Detect which cell encompasses the target text, then output its (x, y) center coordinate. 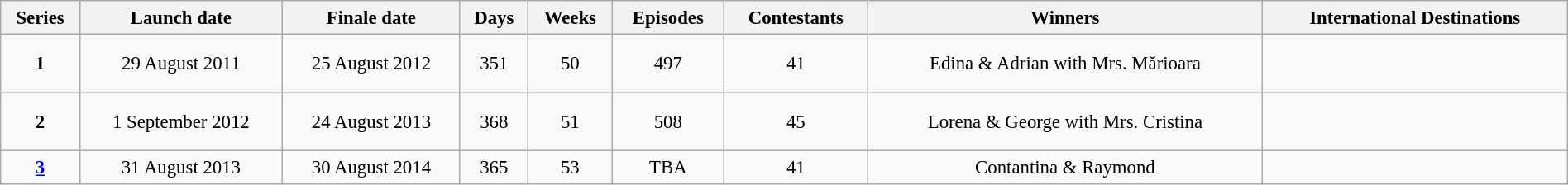
53 (571, 168)
3 (41, 168)
TBA (668, 168)
1 (41, 64)
508 (668, 122)
497 (668, 64)
Contestants (796, 18)
2 (41, 122)
25 August 2012 (370, 64)
365 (494, 168)
International Destinations (1414, 18)
1 September 2012 (180, 122)
Edina & Adrian with Mrs. Mărioara (1065, 64)
Days (494, 18)
351 (494, 64)
30 August 2014 (370, 168)
Series (41, 18)
Episodes (668, 18)
Finale date (370, 18)
Launch date (180, 18)
31 August 2013 (180, 168)
368 (494, 122)
45 (796, 122)
24 August 2013 (370, 122)
50 (571, 64)
Lorena & George with Mrs. Cristina (1065, 122)
Weeks (571, 18)
29 August 2011 (180, 64)
Winners (1065, 18)
Contantina & Raymond (1065, 168)
51 (571, 122)
